From the cell containing the given text, extract its center point as (X, Y) coordinate. 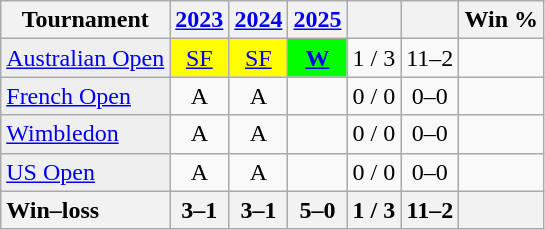
Win % (502, 20)
Tournament (86, 20)
2024 (258, 20)
2025 (318, 20)
Australian Open (86, 58)
5–0 (318, 210)
Wimbledon (86, 134)
Win–loss (86, 210)
W (318, 58)
2023 (200, 20)
French Open (86, 96)
US Open (86, 172)
